Detect which cell encompasses the target text, then output its [x, y] center coordinate. 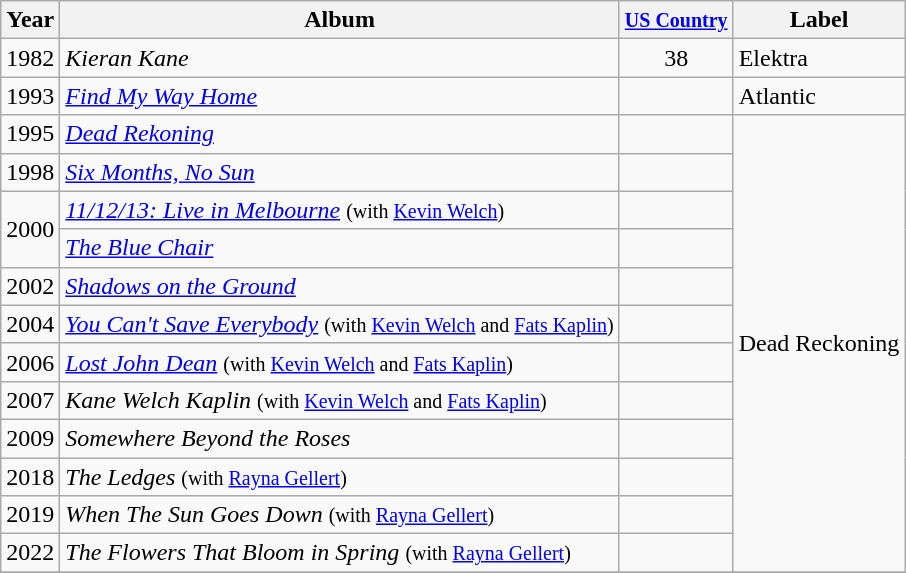
The Ledges (with Rayna Gellert) [340, 477]
The Flowers That Bloom in Spring (with Rayna Gellert) [340, 553]
Elektra [819, 58]
Atlantic [819, 96]
2022 [30, 553]
Somewhere Beyond the Roses [340, 438]
The Blue Chair [340, 248]
1982 [30, 58]
When The Sun Goes Down (with Rayna Gellert) [340, 515]
2018 [30, 477]
US Country [676, 20]
Kieran Kane [340, 58]
2002 [30, 286]
Six Months, No Sun [340, 172]
1993 [30, 96]
Kane Welch Kaplin (with Kevin Welch and Fats Kaplin) [340, 400]
1995 [30, 134]
Year [30, 20]
Dead Reckoning [819, 344]
2007 [30, 400]
Label [819, 20]
Shadows on the Ground [340, 286]
2006 [30, 362]
Lost John Dean (with Kevin Welch and Fats Kaplin) [340, 362]
11/12/13: Live in Melbourne (with Kevin Welch) [340, 210]
You Can't Save Everybody (with Kevin Welch and Fats Kaplin) [340, 324]
Find My Way Home [340, 96]
1998 [30, 172]
2000 [30, 229]
2004 [30, 324]
Dead Rekoning [340, 134]
38 [676, 58]
2019 [30, 515]
Album [340, 20]
2009 [30, 438]
